Search for the cell housing the specified text and yield its (x, y) center coordinate. 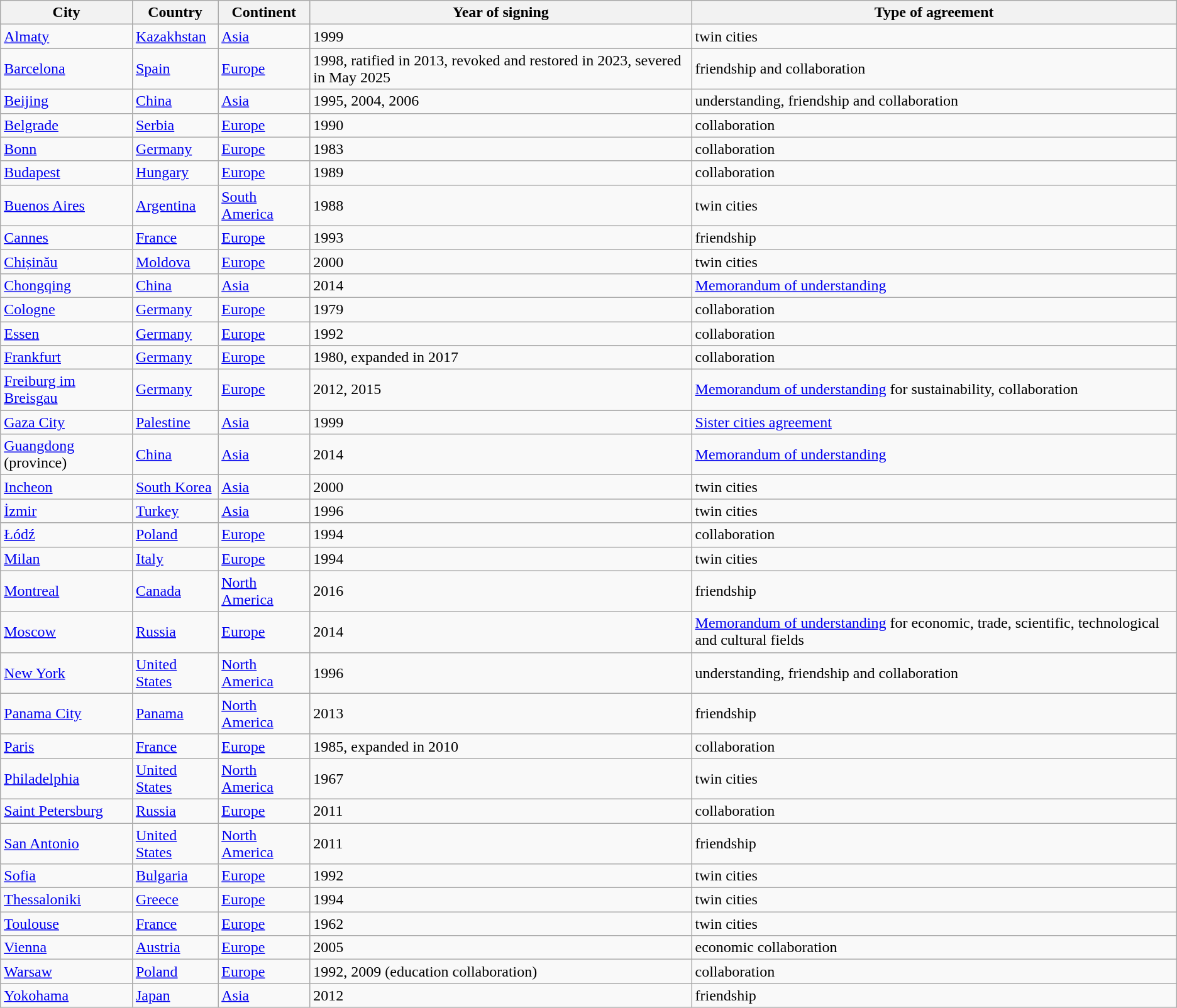
Chișinău (67, 261)
Milan (67, 559)
Belgrade (67, 125)
1983 (500, 149)
Turkey (175, 511)
1979 (500, 309)
Serbia (175, 125)
Łódź (67, 535)
Panama City (67, 714)
San Antonio (67, 843)
Panama (175, 714)
Greece (175, 900)
2012, 2015 (500, 390)
Philadelphia (67, 778)
1988 (500, 205)
Beijing (67, 101)
Budapest (67, 173)
1992, 2009 (education collaboration) (500, 972)
City (67, 13)
Kazakhstan (175, 36)
1967 (500, 778)
2016 (500, 591)
Hungary (175, 173)
Essen (67, 334)
Italy (175, 559)
1962 (500, 924)
1998, ratified in 2013, revoked and restored in 2023, severed in May 2025 (500, 69)
2005 (500, 948)
Frankfurt (67, 358)
Spain (175, 69)
Gaza City (67, 422)
friendship and collaboration (934, 69)
2012 (500, 995)
Thessaloniki (67, 900)
Moscow (67, 632)
South America (264, 205)
Moldova (175, 261)
Argentina (175, 205)
İzmir (67, 511)
South Korea (175, 487)
Sister cities agreement (934, 422)
1995, 2004, 2006 (500, 101)
Bulgaria (175, 876)
New York (67, 672)
Continent (264, 13)
Country (175, 13)
Toulouse (67, 924)
Yokohama (67, 995)
Year of signing (500, 13)
Vienna (67, 948)
Japan (175, 995)
1993 (500, 238)
Bonn (67, 149)
Buenos Aires (67, 205)
Guangdong (province) (67, 455)
1989 (500, 173)
Chongqing (67, 285)
economic collaboration (934, 948)
Memorandum of understanding for sustainability, collaboration (934, 390)
Austria (175, 948)
1985, expanded in 2010 (500, 746)
Sofia (67, 876)
Cannes (67, 238)
Saint Petersburg (67, 811)
Palestine (175, 422)
Paris (67, 746)
Cologne (67, 309)
Memorandum of understanding for economic, trade, scientific, technological and cultural fields (934, 632)
Almaty (67, 36)
1990 (500, 125)
1980, expanded in 2017 (500, 358)
Barcelona (67, 69)
Montreal (67, 591)
Warsaw (67, 972)
Freiburg im Breisgau (67, 390)
Incheon (67, 487)
Type of agreement (934, 13)
Canada (175, 591)
2013 (500, 714)
